Extract the (x, y) coordinate from the center of the cell holding the provided text.  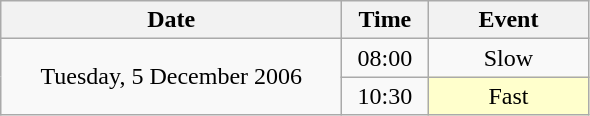
08:00 (385, 58)
Fast (508, 96)
Tuesday, 5 December 2006 (172, 77)
Time (385, 20)
Slow (508, 58)
10:30 (385, 96)
Date (172, 20)
Event (508, 20)
